Output the (x, y) coordinate of the center of the cell containing the given text.  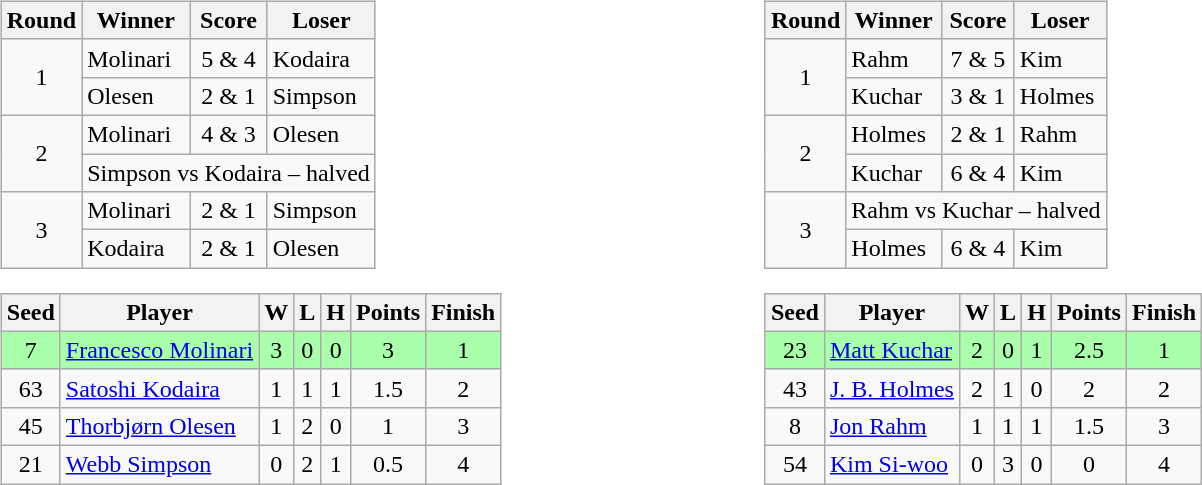
Rahm vs Kuchar – halved (976, 211)
3 & 1 (978, 96)
54 (794, 464)
0.5 (388, 464)
4 & 3 (228, 134)
J. B. Holmes (892, 388)
5 & 4 (228, 58)
Simpson vs Kodaira – halved (229, 173)
Thorbjørn Olesen (159, 426)
45 (30, 426)
8 (794, 426)
63 (30, 388)
Francesco Molinari (159, 350)
7 (30, 350)
23 (794, 350)
Matt Kuchar (892, 350)
Satoshi Kodaira (159, 388)
2.5 (1088, 350)
Jon Rahm (892, 426)
Webb Simpson (159, 464)
21 (30, 464)
Kim Si-woo (892, 464)
43 (794, 388)
7 & 5 (978, 58)
